Find where the given text appears and provide that cell's center as (X, Y) coordinate. 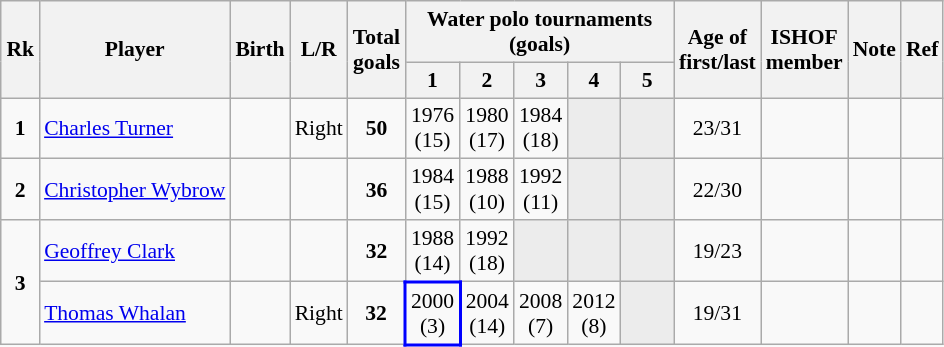
5 (648, 80)
Totalgoals (376, 50)
Birth (260, 50)
2004(14) (487, 314)
1988(10) (487, 190)
Ref (922, 50)
L/R (319, 50)
Note (874, 50)
Thomas Whalan (134, 314)
23/31 (718, 128)
1988(14) (432, 251)
Player (134, 50)
Water polo tournaments(goals) (540, 32)
Rk (20, 50)
1976(15) (432, 128)
19/23 (718, 251)
Christopher Wybrow (134, 190)
2008(7) (540, 314)
50 (376, 128)
1992(18) (487, 251)
4 (594, 80)
1984(18) (540, 128)
2012(8) (594, 314)
36 (376, 190)
2000(3) (432, 314)
19/31 (718, 314)
Charles Turner (134, 128)
ISHOFmember (804, 50)
1984(15) (432, 190)
1992(11) (540, 190)
1980(17) (487, 128)
Age offirst/last (718, 50)
22/30 (718, 190)
Geoffrey Clark (134, 251)
